Find where the given text appears and provide that cell's center as (X, Y) coordinate. 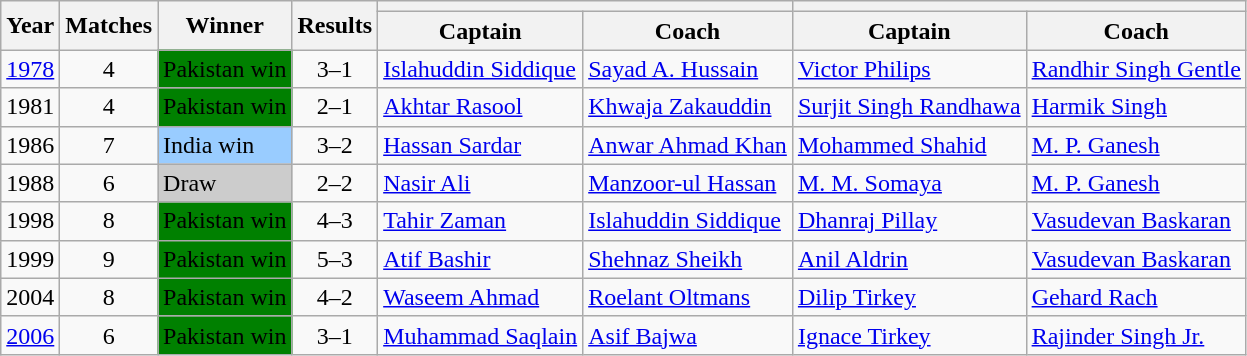
Asif Bajwa (688, 335)
1978 (30, 69)
Winner (225, 26)
India win (225, 145)
Surjit Singh Randhawa (909, 107)
1998 (30, 221)
Gehard Rach (1136, 297)
Rajinder Singh Jr. (1136, 335)
3–2 (335, 145)
Waseem Ahmad (480, 297)
Matches (109, 26)
Manzoor-ul Hassan (688, 183)
Atif Bashir (480, 259)
Nasir Ali (480, 183)
9 (109, 259)
Randhir Singh Gentle (1136, 69)
Victor Philips (909, 69)
Shehnaz Sheikh (688, 259)
Sayad A. Hussain (688, 69)
Muhammad Saqlain (480, 335)
1988 (30, 183)
Tahir Zaman (480, 221)
Ignace Tirkey (909, 335)
2004 (30, 297)
Anwar Ahmad Khan (688, 145)
5–3 (335, 259)
M. M. Somaya (909, 183)
1999 (30, 259)
2–1 (335, 107)
Akhtar Rasool (480, 107)
1981 (30, 107)
1986 (30, 145)
Dilip Tirkey (909, 297)
7 (109, 145)
Hassan Sardar (480, 145)
2–2 (335, 183)
4–3 (335, 221)
2006 (30, 335)
Anil Aldrin (909, 259)
Year (30, 26)
Dhanraj Pillay (909, 221)
Roelant Oltmans (688, 297)
Results (335, 26)
Mohammed Shahid (909, 145)
Draw (225, 183)
Harmik Singh (1136, 107)
Khwaja Zakauddin (688, 107)
4–2 (335, 297)
